Locate the cell with the specified text and output its [x, y] center coordinate. 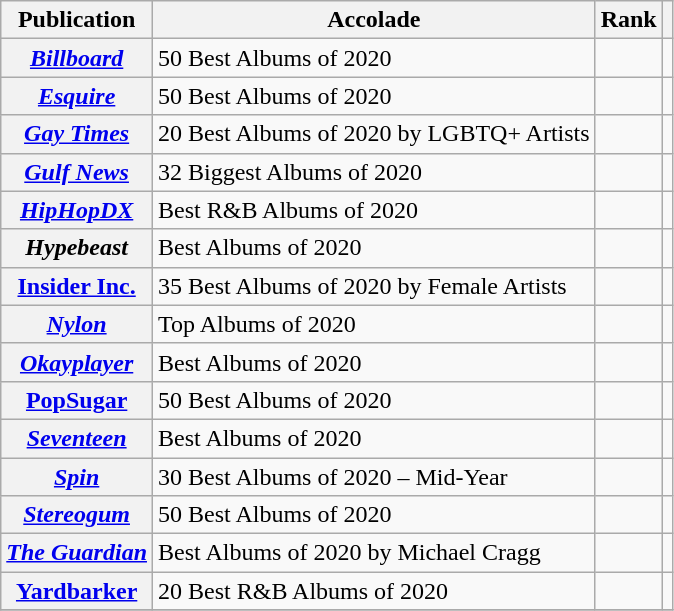
Okayplayer [77, 362]
20 Best Albums of 2020 by LGBTQ+ Artists [374, 134]
35 Best Albums of 2020 by Female Artists [374, 286]
20 Best R&B Albums of 2020 [374, 591]
Best R&B Albums of 2020 [374, 210]
Gulf News [77, 172]
Rank [628, 20]
32 Biggest Albums of 2020 [374, 172]
Gay Times [77, 134]
HipHopDX [77, 210]
Insider Inc. [77, 286]
Esquire [77, 96]
Spin [77, 477]
Top Albums of 2020 [374, 324]
Publication [77, 20]
The Guardian [77, 553]
Yardbarker [77, 591]
Best Albums of 2020 by Michael Cragg [374, 553]
Seventeen [77, 438]
Hypebeast [77, 248]
Stereogum [77, 515]
Billboard [77, 58]
Nylon [77, 324]
PopSugar [77, 400]
30 Best Albums of 2020 – Mid-Year [374, 477]
Accolade [374, 20]
